Scan for the cell matching the given text and deliver its [x, y] coordinate at center. 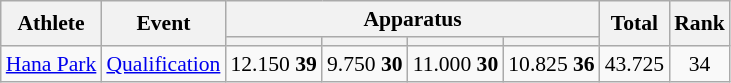
Qualification [163, 64]
34 [700, 64]
43.725 [634, 64]
Event [163, 24]
11.000 30 [456, 64]
9.750 30 [365, 64]
Hana Park [52, 64]
Athlete [52, 24]
10.825 36 [551, 64]
12.150 39 [273, 64]
Apparatus [412, 19]
Rank [700, 24]
Total [634, 24]
